Locate the cell with the specified text and output its (X, Y) center coordinate. 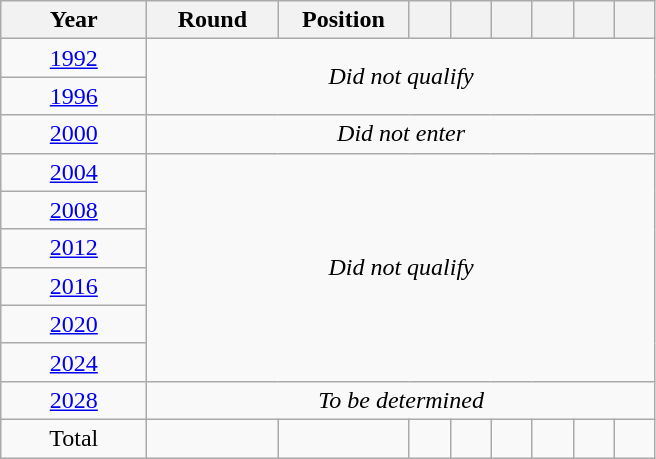
Did not enter (401, 134)
2000 (74, 134)
2016 (74, 286)
2024 (74, 362)
1996 (74, 96)
1992 (74, 58)
Position (344, 20)
Year (74, 20)
Round (212, 20)
2004 (74, 172)
2012 (74, 248)
2028 (74, 400)
To be determined (401, 400)
2008 (74, 210)
Total (74, 438)
2020 (74, 324)
